Extract the (x, y) coordinate from the center of the cell holding the provided text.  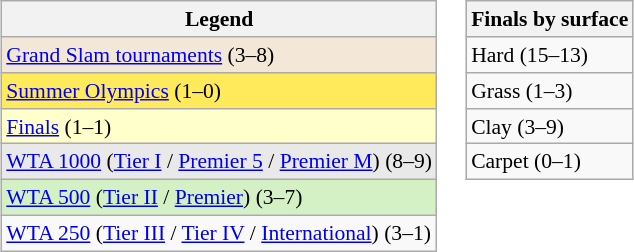
Clay (3–9) (550, 126)
Summer Olympics (1–0) (219, 91)
Legend (219, 19)
Grand Slam tournaments (3–8) (219, 55)
WTA 1000 (Tier I / Premier 5 / Premier M) (8–9) (219, 162)
Hard (15–13) (550, 55)
WTA 500 (Tier II / Premier) (3–7) (219, 197)
Finals by surface (550, 19)
Grass (1–3) (550, 91)
Finals (1–1) (219, 126)
WTA 250 (Tier III / Tier IV / International) (3–1) (219, 233)
Carpet (0–1) (550, 162)
